Search for the cell housing the specified text and yield its (x, y) center coordinate. 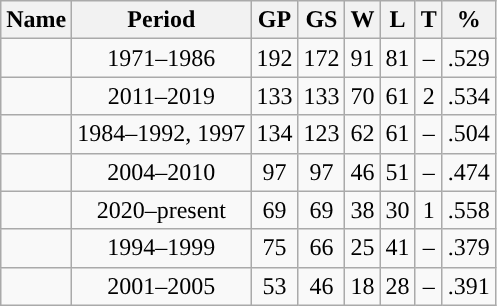
91 (362, 58)
1971–1986 (162, 58)
% (468, 20)
T (428, 20)
1984–1992, 1997 (162, 134)
Period (162, 20)
.558 (468, 210)
192 (274, 58)
70 (362, 96)
.379 (468, 248)
.391 (468, 286)
GS (322, 20)
2 (428, 96)
.529 (468, 58)
66 (322, 248)
172 (322, 58)
2004–2010 (162, 172)
.474 (468, 172)
38 (362, 210)
41 (398, 248)
2001–2005 (162, 286)
62 (362, 134)
81 (398, 58)
1 (428, 210)
53 (274, 286)
75 (274, 248)
GP (274, 20)
18 (362, 286)
L (398, 20)
.534 (468, 96)
2011–2019 (162, 96)
134 (274, 134)
W (362, 20)
25 (362, 248)
28 (398, 286)
123 (322, 134)
30 (398, 210)
51 (398, 172)
Name (36, 20)
.504 (468, 134)
2020–present (162, 210)
1994–1999 (162, 248)
